From the cell containing the given text, extract its center point as (x, y) coordinate. 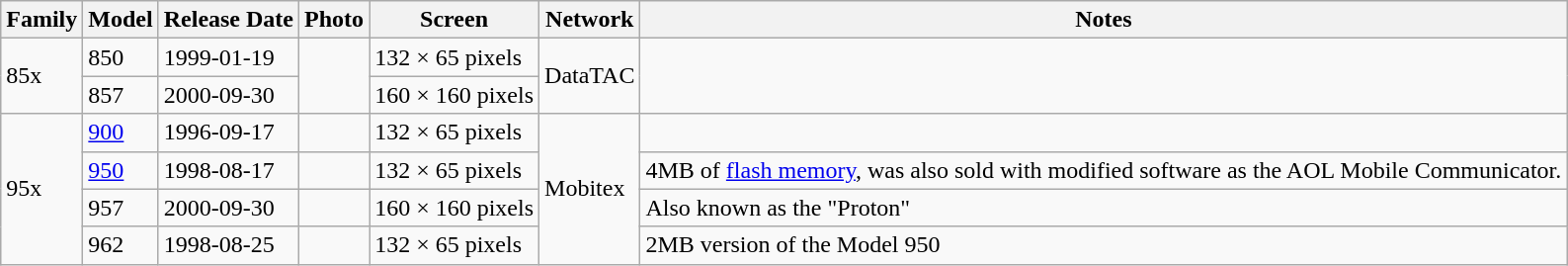
950 (121, 170)
857 (121, 95)
Screen (454, 20)
95x (41, 189)
DataTAC (590, 76)
850 (121, 57)
1996-09-17 (228, 133)
Model (121, 20)
85x (41, 76)
Family (41, 20)
Network (590, 20)
Photo (334, 20)
Also known as the "Proton" (1104, 208)
Mobitex (590, 189)
2MB version of the Model 950 (1104, 245)
1998-08-25 (228, 245)
957 (121, 208)
1999-01-19 (228, 57)
1998-08-17 (228, 170)
4MB of flash memory, was also sold with modified software as the AOL Mobile Communicator. (1104, 170)
Notes (1104, 20)
Release Date (228, 20)
962 (121, 245)
900 (121, 133)
